From the cell containing the given text, extract its center point as [X, Y] coordinate. 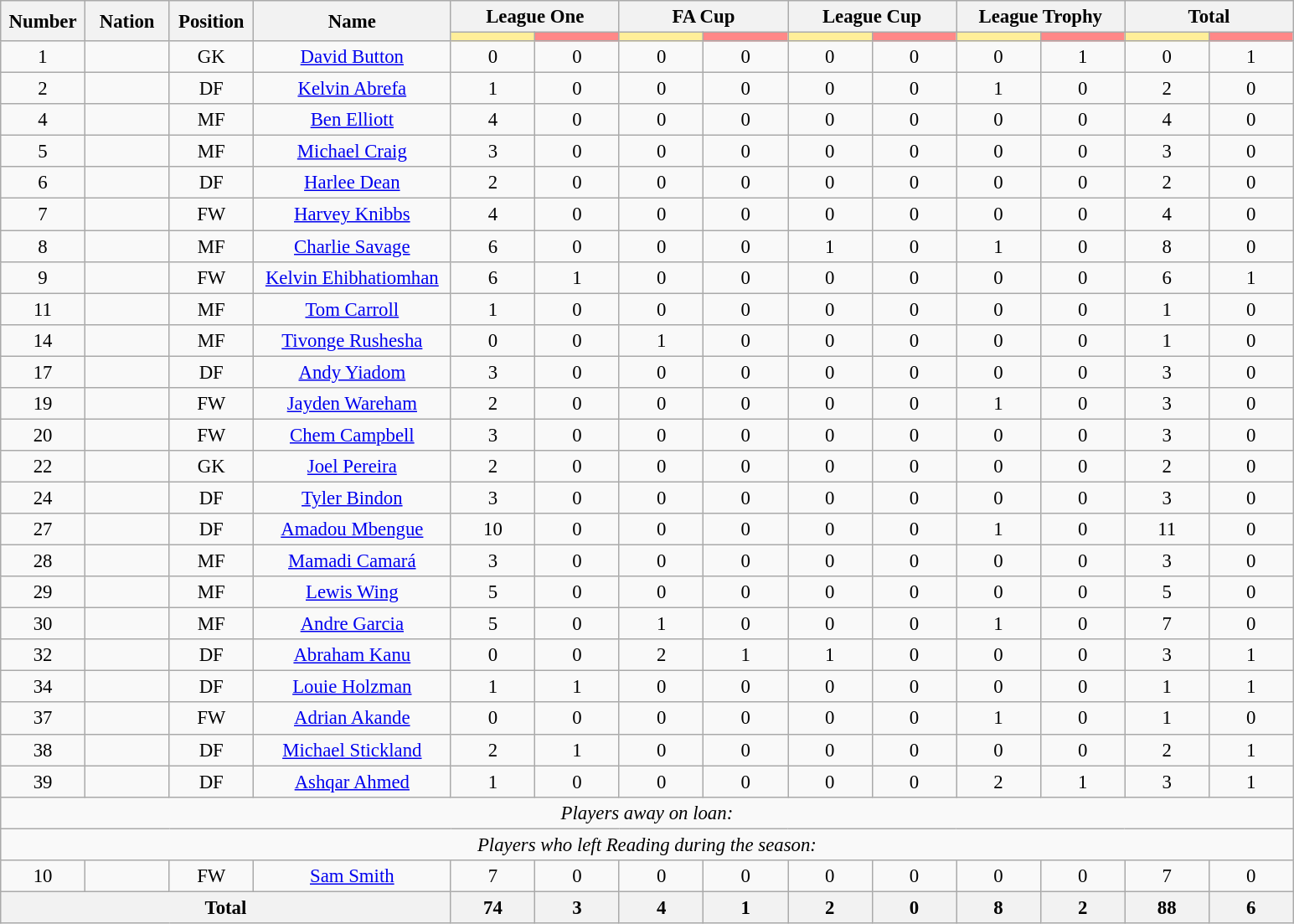
Tyler Bindon [353, 498]
Number [44, 21]
Position [211, 21]
Abraham Kanu [353, 655]
League One [534, 17]
Jayden Wareham [353, 404]
37 [44, 719]
20 [44, 435]
88 [1168, 907]
14 [44, 340]
Harlee Dean [353, 183]
Louie Holzman [353, 687]
Andy Yiadom [353, 372]
League Trophy [1040, 17]
39 [44, 782]
Michael Stickland [353, 750]
38 [44, 750]
Tom Carroll [353, 309]
24 [44, 498]
Harvey Knibbs [353, 214]
League Cup [871, 17]
27 [44, 529]
Tivonge Rushesha [353, 340]
Chem Campbell [353, 435]
Mamadi Camará [353, 561]
Charlie Savage [353, 246]
Players away on loan: [647, 813]
74 [492, 907]
Sam Smith [353, 876]
30 [44, 624]
Lewis Wing [353, 592]
Adrian Akande [353, 719]
Ashqar Ahmed [353, 782]
34 [44, 687]
Name [353, 21]
Kelvin Ehibhatiomhan [353, 277]
17 [44, 372]
Joel Pereira [353, 467]
9 [44, 277]
19 [44, 404]
Players who left Reading during the season: [647, 844]
FA Cup [704, 17]
Nation [127, 21]
David Button [353, 57]
Amadou Mbengue [353, 529]
29 [44, 592]
28 [44, 561]
Andre Garcia [353, 624]
22 [44, 467]
Ben Elliott [353, 120]
Kelvin Abrefa [353, 89]
32 [44, 655]
Michael Craig [353, 152]
